Return the [x, y] coordinate for the center point of the cell that contains the specified text.  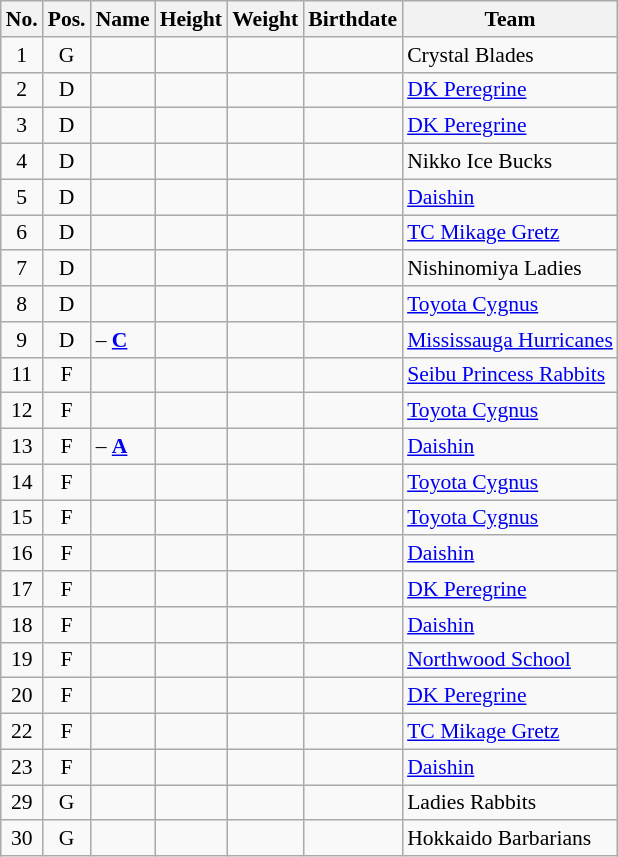
14 [22, 482]
22 [22, 732]
16 [22, 554]
5 [22, 197]
11 [22, 375]
Pos. [67, 19]
9 [22, 340]
Name [123, 19]
Birthdate [352, 19]
6 [22, 233]
12 [22, 411]
4 [22, 162]
13 [22, 447]
17 [22, 589]
19 [22, 660]
7 [22, 269]
Crystal Blades [510, 55]
15 [22, 518]
29 [22, 803]
3 [22, 126]
20 [22, 696]
Height [191, 19]
No. [22, 19]
Team [510, 19]
Hokkaido Barbarians [510, 839]
Mississauga Hurricanes [510, 340]
18 [22, 625]
Northwood School [510, 660]
Nikko Ice Bucks [510, 162]
30 [22, 839]
23 [22, 767]
Seibu Princess Rabbits [510, 375]
8 [22, 304]
Nishinomiya Ladies [510, 269]
– C [123, 340]
2 [22, 90]
Weight [265, 19]
1 [22, 55]
Ladies Rabbits [510, 803]
– A [123, 447]
